For the text-containing cell, return its midpoint in [x, y] coordinate format. 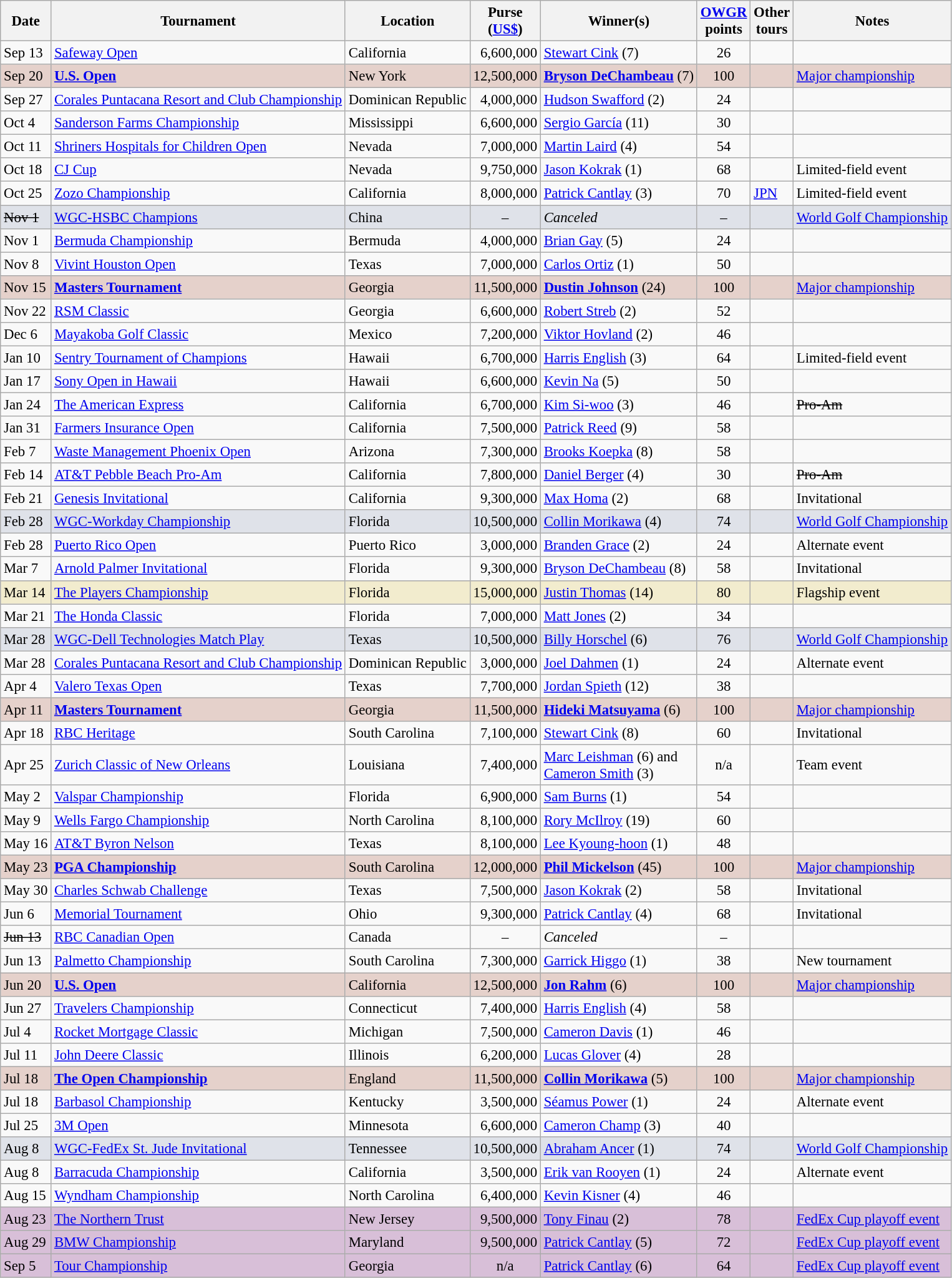
3M Open [198, 1125]
Billy Horschel (6) [619, 639]
Travelers Championship [198, 1008]
Aug 15 [26, 1196]
Notes [872, 21]
Aug 29 [26, 1242]
Jan 10 [26, 358]
Team event [872, 765]
Jul 4 [26, 1032]
RSM Classic [198, 311]
Tennessee [407, 1149]
May 2 [26, 797]
Date [26, 21]
Rory McIlroy (19) [619, 821]
6,900,000 [505, 797]
Garrick Higgo (1) [619, 961]
Jan 31 [26, 428]
28 [724, 1055]
Patrick Cantlay (3) [619, 193]
Matt Jones (2) [619, 616]
The Open Championship [198, 1078]
WGC-Dell Technologies Match Play [198, 639]
Canada [407, 938]
Sony Open in Hawaii [198, 381]
52 [724, 311]
Kevin Na (5) [619, 381]
Sep 5 [26, 1266]
Joel Dahmen (1) [619, 663]
Max Homa (2) [619, 499]
Sentry Tournament of Champions [198, 358]
New tournament [872, 961]
Jason Kokrak (1) [619, 170]
8,000,000 [505, 193]
Feb 14 [26, 475]
WGC-FedEx St. Jude Invitational [198, 1149]
Nov 22 [26, 311]
Valspar Championship [198, 797]
WGC-Workday Championship [198, 522]
Rocket Mortgage Classic [198, 1032]
Bermuda Championship [198, 240]
Flagship event [872, 592]
The American Express [198, 404]
Maryland [407, 1242]
78 [724, 1219]
May 23 [26, 867]
Tour Championship [198, 1266]
Jul 11 [26, 1055]
BMW Championship [198, 1242]
Farmers Insurance Open [198, 428]
RBC Canadian Open [198, 938]
Kevin Kisner (4) [619, 1196]
Brian Gay (5) [619, 240]
John Deere Classic [198, 1055]
34 [724, 616]
12,000,000 [505, 867]
Ohio [407, 914]
Jun 27 [26, 1008]
Kentucky [407, 1102]
Oct 11 [26, 147]
Louisiana [407, 765]
Apr 11 [26, 710]
Cameron Champ (3) [619, 1125]
RBC Heritage [198, 733]
Dustin Johnson (24) [619, 287]
Lucas Glover (4) [619, 1055]
Cameron Davis (1) [619, 1032]
Puerto Rico Open [198, 545]
Winner(s) [619, 21]
Nov 15 [26, 287]
Safeway Open [198, 53]
Feb 21 [26, 499]
Carlos Ortiz (1) [619, 264]
9,750,000 [505, 170]
Collin Morikawa (5) [619, 1078]
Bryson DeChambeau (8) [619, 569]
Jun 6 [26, 914]
Séamus Power (1) [619, 1102]
72 [724, 1242]
England [407, 1078]
Patrick Cantlay (6) [619, 1266]
Minnesota [407, 1125]
Wyndham Championship [198, 1196]
Robert Streb (2) [619, 311]
Jan 24 [26, 404]
China [407, 217]
Othertours [772, 21]
Mar 21 [26, 616]
Stewart Cink (7) [619, 53]
Mar 14 [26, 592]
Michigan [407, 1032]
Sanderson Farms Championship [198, 123]
Hideki Matsuyama (6) [619, 710]
Sep 27 [26, 100]
Jul 25 [26, 1125]
Stewart Cink (8) [619, 733]
Dec 6 [26, 334]
May 16 [26, 844]
Jun 20 [26, 985]
Patrick Reed (9) [619, 428]
Valero Texas Open [198, 686]
Barbasol Championship [198, 1102]
70 [724, 193]
Erik van Rooyen (1) [619, 1172]
AT&T Byron Nelson [198, 844]
6,400,000 [505, 1196]
Phil Mickelson (45) [619, 867]
7,800,000 [505, 475]
80 [724, 592]
Palmetto Championship [198, 961]
May 9 [26, 821]
Patrick Cantlay (5) [619, 1242]
7,200,000 [505, 334]
JPN [772, 193]
Nov 8 [26, 264]
Martin Laird (4) [619, 147]
New York [407, 76]
Sep 20 [26, 76]
7,700,000 [505, 686]
Mar 7 [26, 569]
Sep 13 [26, 53]
Jason Kokrak (2) [619, 890]
Illinois [407, 1055]
Harris English (4) [619, 1008]
Mayakoba Golf Classic [198, 334]
Genesis Invitational [198, 499]
Sam Burns (1) [619, 797]
Bermuda [407, 240]
48 [724, 844]
Tournament [198, 21]
Kim Si-woo (3) [619, 404]
Jordan Spieth (12) [619, 686]
76 [724, 639]
Bryson DeChambeau (7) [619, 76]
Barracuda Championship [198, 1172]
Tony Finau (2) [619, 1219]
Memorial Tournament [198, 914]
Wells Fargo Championship [198, 821]
Harris English (3) [619, 358]
The Northern Trust [198, 1219]
Marc Leishman (6) and Cameron Smith (3) [619, 765]
Puerto Rico [407, 545]
Zozo Championship [198, 193]
Arnold Palmer Invitational [198, 569]
Justin Thomas (14) [619, 592]
Viktor Hovland (2) [619, 334]
Vivint Houston Open [198, 264]
WGC-HSBC Champions [198, 217]
OWGRpoints [724, 21]
Zurich Classic of New Orleans [198, 765]
May 30 [26, 890]
7,100,000 [505, 733]
Apr 4 [26, 686]
26 [724, 53]
Collin Morikawa (4) [619, 522]
Lee Kyoung-hoon (1) [619, 844]
Jon Rahm (6) [619, 985]
Patrick Cantlay (4) [619, 914]
Oct 25 [26, 193]
Apr 25 [26, 765]
Oct 4 [26, 123]
Sergio García (11) [619, 123]
Apr 18 [26, 733]
Oct 18 [26, 170]
The Honda Classic [198, 616]
Feb 7 [26, 452]
6,200,000 [505, 1055]
Waste Management Phoenix Open [198, 452]
New Jersey [407, 1219]
The Players Championship [198, 592]
Purse(US$) [505, 21]
Connecticut [407, 1008]
Daniel Berger (4) [619, 475]
Mexico [407, 334]
PGA Championship [198, 867]
CJ Cup [198, 170]
Charles Schwab Challenge [198, 890]
Hudson Swafford (2) [619, 100]
Location [407, 21]
Jan 17 [26, 381]
15,000,000 [505, 592]
Branden Grace (2) [619, 545]
Brooks Koepka (8) [619, 452]
40 [724, 1125]
Mississippi [407, 123]
Shriners Hospitals for Children Open [198, 147]
Arizona [407, 452]
Aug 23 [26, 1219]
AT&T Pebble Beach Pro-Am [198, 475]
Abraham Ancer (1) [619, 1149]
